Scan for the cell matching the given text and deliver its [x, y] coordinate at center. 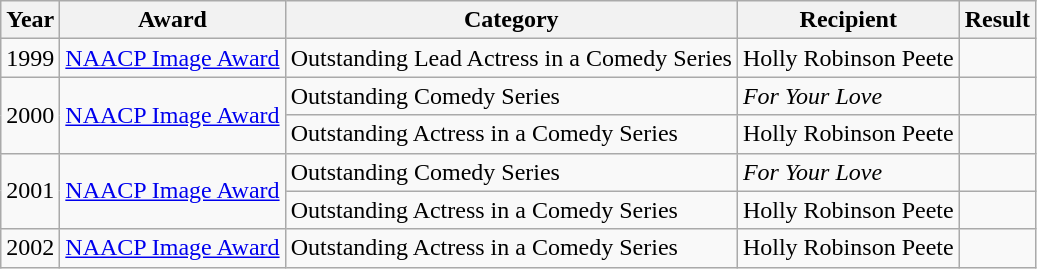
1999 [30, 58]
Outstanding Lead Actress in a Comedy Series [511, 58]
Category [511, 20]
2001 [30, 191]
2000 [30, 115]
Recipient [848, 20]
Award [172, 20]
Result [997, 20]
2002 [30, 248]
Year [30, 20]
